Determine the (x, y) coordinate at the center of the cell enclosing the given text.  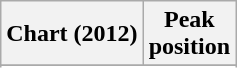
Peakposition (189, 34)
Chart (2012) (72, 34)
